Locate the cell with the specified text and output its (X, Y) center coordinate. 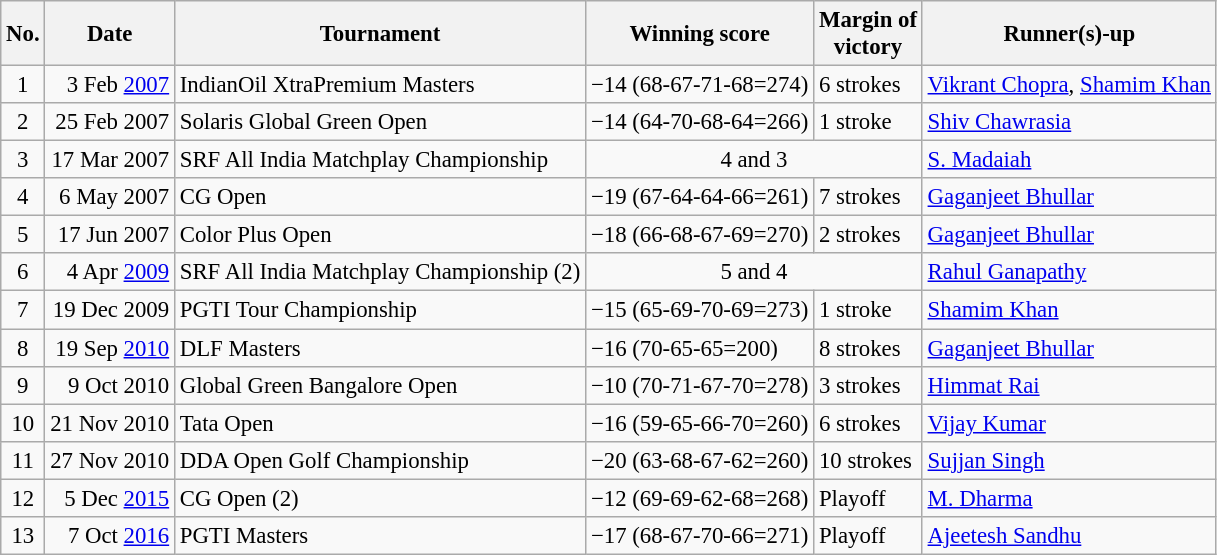
17 Jun 2007 (110, 235)
Tata Open (380, 423)
−20 (63-68-67-62=260) (700, 460)
5 (23, 235)
CG Open (380, 197)
4 (23, 197)
3 strokes (868, 385)
2 strokes (868, 235)
25 Feb 2007 (110, 122)
Tournament (380, 34)
Winning score (700, 34)
−14 (64-70-68-64=266) (700, 122)
4 Apr 2009 (110, 273)
−15 (65-69-70-69=273) (700, 310)
PGTI Masters (380, 536)
Global Green Bangalore Open (380, 385)
−16 (70-65-65=200) (700, 348)
Date (110, 34)
Vijay Kumar (1069, 423)
Shiv Chawrasia (1069, 122)
19 Dec 2009 (110, 310)
−17 (68-67-70-66=271) (700, 536)
19 Sep 2010 (110, 348)
3 (23, 160)
M. Dharma (1069, 498)
5 and 4 (754, 273)
Sujjan Singh (1069, 460)
11 (23, 460)
27 Nov 2010 (110, 460)
9 (23, 385)
DDA Open Golf Championship (380, 460)
No. (23, 34)
SRF All India Matchplay Championship (380, 160)
Shamim Khan (1069, 310)
6 (23, 273)
Runner(s)-up (1069, 34)
Solaris Global Green Open (380, 122)
7 (23, 310)
1 (23, 85)
−19 (67-64-64-66=261) (700, 197)
Color Plus Open (380, 235)
13 (23, 536)
3 Feb 2007 (110, 85)
PGTI Tour Championship (380, 310)
4 and 3 (754, 160)
Vikrant Chopra, Shamim Khan (1069, 85)
2 (23, 122)
Margin ofvictory (868, 34)
Rahul Ganapathy (1069, 273)
10 (23, 423)
21 Nov 2010 (110, 423)
SRF All India Matchplay Championship (2) (380, 273)
9 Oct 2010 (110, 385)
−10 (70-71-67-70=278) (700, 385)
5 Dec 2015 (110, 498)
−14 (68-67-71-68=274) (700, 85)
CG Open (2) (380, 498)
−18 (66-68-67-69=270) (700, 235)
−16 (59-65-66-70=260) (700, 423)
12 (23, 498)
7 Oct 2016 (110, 536)
DLF Masters (380, 348)
S. Madaiah (1069, 160)
10 strokes (868, 460)
8 strokes (868, 348)
17 Mar 2007 (110, 160)
7 strokes (868, 197)
Ajeetesh Sandhu (1069, 536)
IndianOil XtraPremium Masters (380, 85)
−12 (69-69-62-68=268) (700, 498)
Himmat Rai (1069, 385)
8 (23, 348)
6 May 2007 (110, 197)
